Provide the (x, y) coordinate of the cell's center where the given text is located.  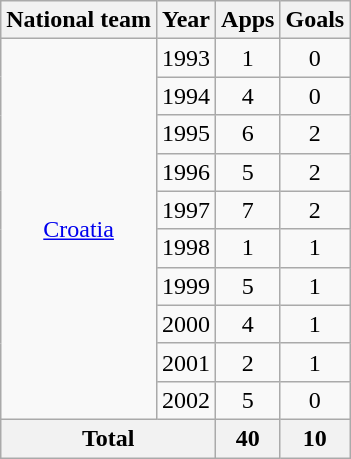
1993 (186, 58)
Year (186, 20)
1995 (186, 134)
1997 (186, 210)
1998 (186, 248)
7 (248, 210)
2002 (186, 400)
2000 (186, 324)
6 (248, 134)
Apps (248, 20)
National team (79, 20)
1996 (186, 172)
2001 (186, 362)
Total (108, 438)
1994 (186, 96)
40 (248, 438)
Goals (315, 20)
1999 (186, 286)
Croatia (79, 230)
10 (315, 438)
